Return (X, Y) of the center of cell containing provided text 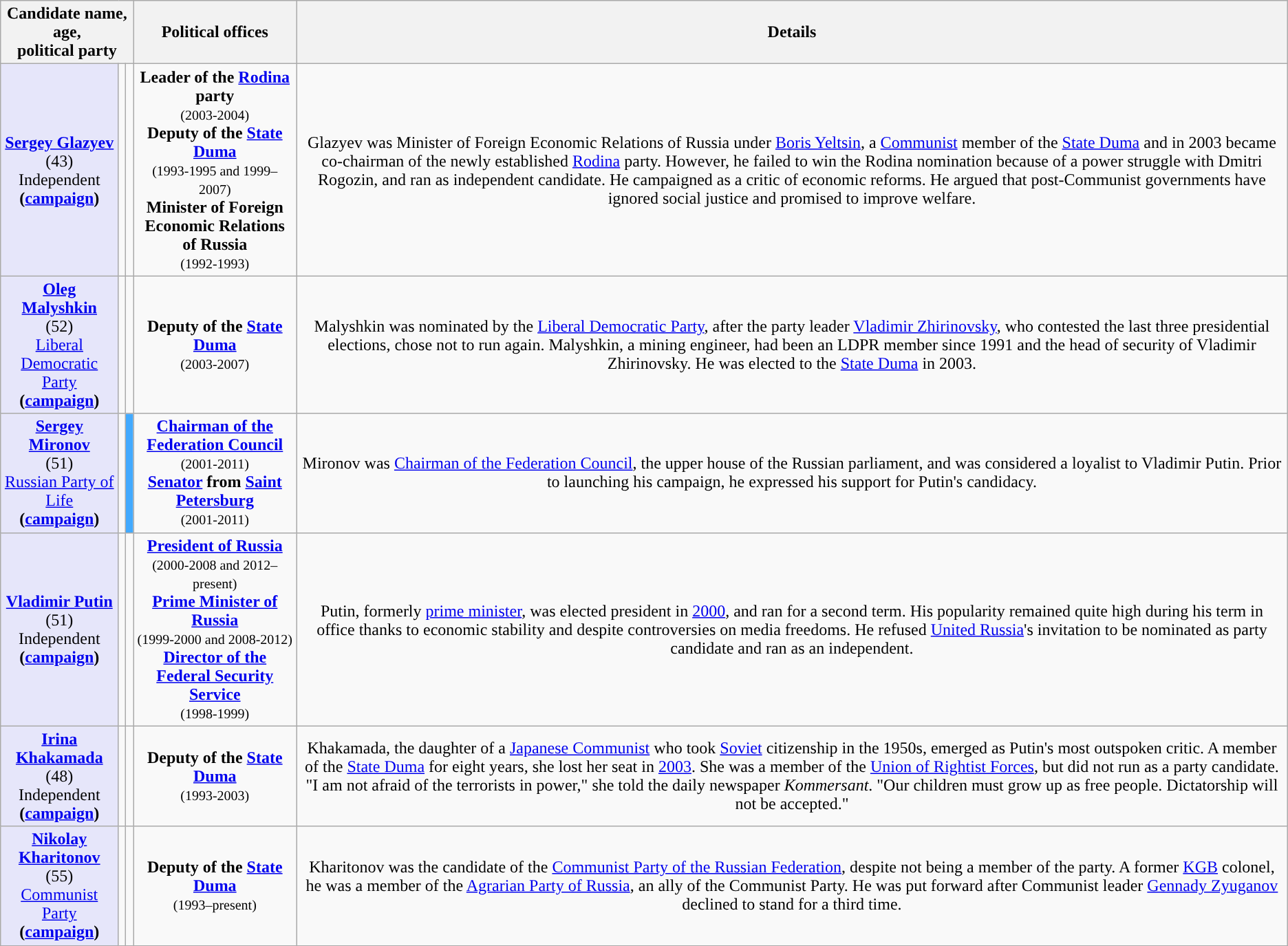
Sergey Mironov(51)Russian Party of Life(campaign) (59, 473)
Leader of the Rodina party(2003-2004)Deputy of the State Duma(1993-1995 and 1999–2007)Minister of Foreign Economic Relations of Russia(1992-1993) (215, 170)
Sergey Glazyev(43)Independent(campaign) (59, 170)
Deputy of the State Duma(1993-2003) (215, 776)
Candidate name, age,political party (67, 32)
Vladimir Putin(51)Independent(campaign) (59, 629)
Nikolay Kharitonov(55)Communist Party(campaign) (59, 886)
Chairman of the Federation Council(2001-2011)Senator from Saint Petersburg(2001-2011) (215, 473)
Details (793, 32)
Oleg Malyshkin(52)Liberal Democratic Party(campaign) (59, 345)
Political offices (215, 32)
Deputy of the State Duma(2003-2007) (215, 345)
President of Russia(2000-2008 and 2012–present)Prime Minister of Russia(1999-2000 and 2008-2012)Director of the Federal Security Service(1998-1999) (215, 629)
Irina Khakamada(48)Independent(campaign) (59, 776)
Deputy of the State Duma(1993–present) (215, 886)
